Search for the cell housing the specified text and yield its (x, y) center coordinate. 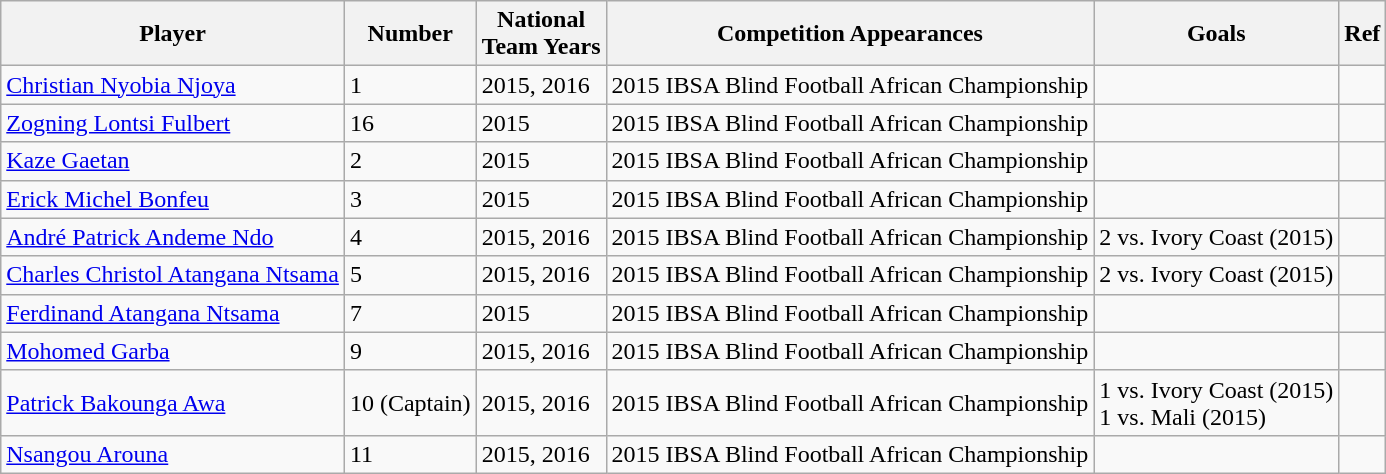
Kaze Gaetan (173, 161)
4 (410, 237)
NationalTeam Years (541, 34)
11 (410, 454)
3 (410, 199)
Player (173, 34)
5 (410, 275)
9 (410, 351)
Ferdinand Atangana Ntsama (173, 313)
Erick Michel Bonfeu (173, 199)
Competition Appearances (850, 34)
2 (410, 161)
Zogning Lontsi Fulbert (173, 123)
Charles Christol Atangana Ntsama (173, 275)
Nsangou Arouna (173, 454)
Christian Nyobia Njoya (173, 85)
Goals (1216, 34)
10 (Captain) (410, 402)
André Patrick Andeme Ndo (173, 237)
Patrick Bakounga Awa (173, 402)
16 (410, 123)
Ref (1362, 34)
Number (410, 34)
1 (410, 85)
7 (410, 313)
1 vs. Ivory Coast (2015)1 vs. Mali (2015) (1216, 402)
Mohomed Garba (173, 351)
